Locate the cell with the specified text and output its [x, y] center coordinate. 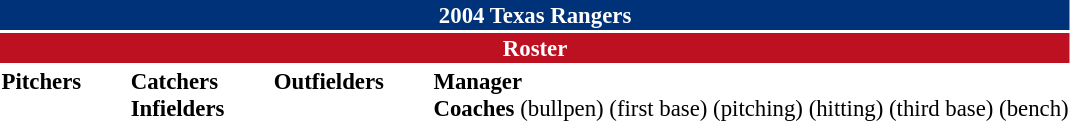
Roster [535, 48]
2004 Texas Rangers [535, 15]
